Return the [x, y] coordinate for the center point of the cell that contains the specified text.  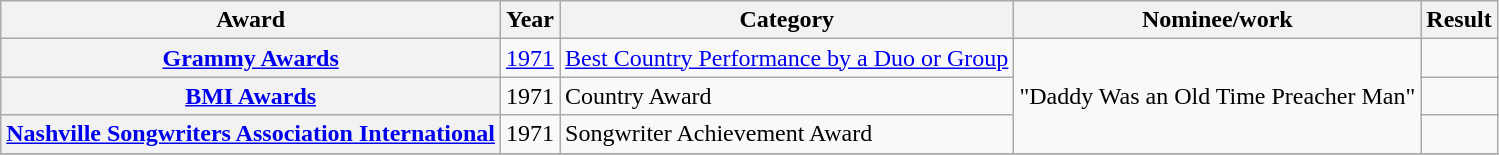
Nominee/work [1218, 20]
Country Award [787, 96]
Award [251, 20]
Songwriter Achievement Award [787, 134]
Year [530, 20]
Nashville Songwriters Association International [251, 134]
Best Country Performance by a Duo or Group [787, 58]
Result [1459, 20]
"Daddy Was an Old Time Preacher Man" [1218, 96]
BMI Awards [251, 96]
Category [787, 20]
Grammy Awards [251, 58]
